For the text-containing cell, return its midpoint in (X, Y) coordinate format. 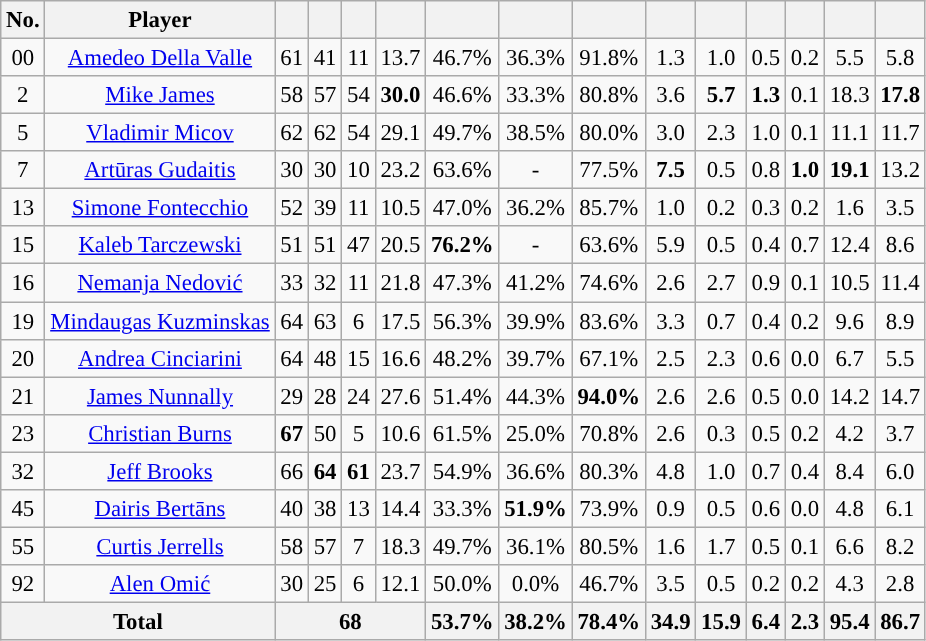
2.7 (721, 283)
5.8 (900, 58)
56.3% (462, 321)
16.6 (400, 358)
Player (160, 20)
46.6% (462, 95)
34.9 (670, 621)
00 (23, 58)
2 (23, 95)
63 (324, 321)
80.5% (608, 546)
14.7 (900, 396)
6.6 (849, 546)
0.0% (536, 584)
25.0% (536, 433)
39 (324, 208)
Vladimir Micov (160, 133)
17.5 (400, 321)
11.1 (849, 133)
94.0% (608, 396)
23.7 (400, 471)
30.0 (400, 95)
47.0% (462, 208)
80.8% (608, 95)
14.4 (400, 509)
11.7 (900, 133)
0.8 (766, 170)
48.2% (462, 358)
Andrea Cinciarini (160, 358)
6.7 (849, 358)
Christian Burns (160, 433)
23 (23, 433)
10.6 (400, 433)
No. (23, 20)
45 (23, 509)
77.5% (608, 170)
36.3% (536, 58)
66 (292, 471)
80.0% (608, 133)
68 (350, 621)
38.5% (536, 133)
33 (292, 283)
76.2% (462, 245)
Artūras Gudaitis (160, 170)
39.7% (536, 358)
16 (23, 283)
48 (324, 358)
3.0 (670, 133)
7.5 (670, 170)
8.4 (849, 471)
James Nunnally (160, 396)
Nemanja Nedović (160, 283)
73.9% (608, 509)
4.3 (849, 584)
8.2 (900, 546)
67.1% (608, 358)
2.8 (900, 584)
55 (23, 546)
14.2 (849, 396)
10 (358, 170)
91.8% (608, 58)
Simone Fontecchio (160, 208)
29.1 (400, 133)
28 (324, 396)
38.2% (536, 621)
8.9 (900, 321)
70.8% (608, 433)
51.4% (462, 396)
36.1% (536, 546)
53.7% (462, 621)
41 (324, 58)
13.2 (900, 170)
Mindaugas Kuzminskas (160, 321)
40 (292, 509)
67 (292, 433)
85.7% (608, 208)
3.7 (900, 433)
20 (23, 358)
19 (23, 321)
36.2% (536, 208)
80.3% (608, 471)
74.6% (608, 283)
8.6 (900, 245)
9.6 (849, 321)
25 (324, 584)
13.7 (400, 58)
29 (292, 396)
2.5 (670, 358)
51.9% (536, 509)
6.1 (900, 509)
95.4 (849, 621)
6.4 (766, 621)
Jeff Brooks (160, 471)
50 (324, 433)
17.8 (900, 95)
11.4 (900, 283)
54.9% (462, 471)
Alen Omić (160, 584)
Kaleb Tarczewski (160, 245)
41.2% (536, 283)
83.6% (608, 321)
36.6% (536, 471)
Dairis Bertāns (160, 509)
19.1 (849, 170)
86.7 (900, 621)
12.4 (849, 245)
12.1 (400, 584)
23.2 (400, 170)
21.8 (400, 283)
52 (292, 208)
24 (358, 396)
5.7 (721, 95)
78.4% (608, 621)
47.3% (462, 283)
Total (138, 621)
47 (358, 245)
15.9 (721, 621)
39.9% (536, 321)
3.6 (670, 95)
38 (324, 509)
6.0 (900, 471)
92 (23, 584)
Amedeo Della Valle (160, 58)
Mike James (160, 95)
27.6 (400, 396)
5.9 (670, 245)
3.3 (670, 321)
1.7 (721, 546)
Curtis Jerrells (160, 546)
50.0% (462, 584)
61.5% (462, 433)
20.5 (400, 245)
4.2 (849, 433)
21 (23, 396)
44.3% (536, 396)
